For the text-containing cell, return its midpoint in (X, Y) coordinate format. 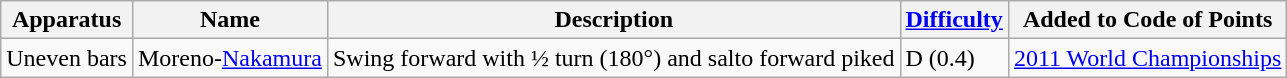
2011 World Championships (1147, 58)
Name (230, 20)
Difficulty (954, 20)
Moreno-Nakamura (230, 58)
Apparatus (67, 20)
Uneven bars (67, 58)
Added to Code of Points (1147, 20)
Swing forward with ½ turn (180°) and salto forward piked (614, 58)
Description (614, 20)
D (0.4) (954, 58)
